Extract the (X, Y) coordinate from the center of the cell holding the provided text.  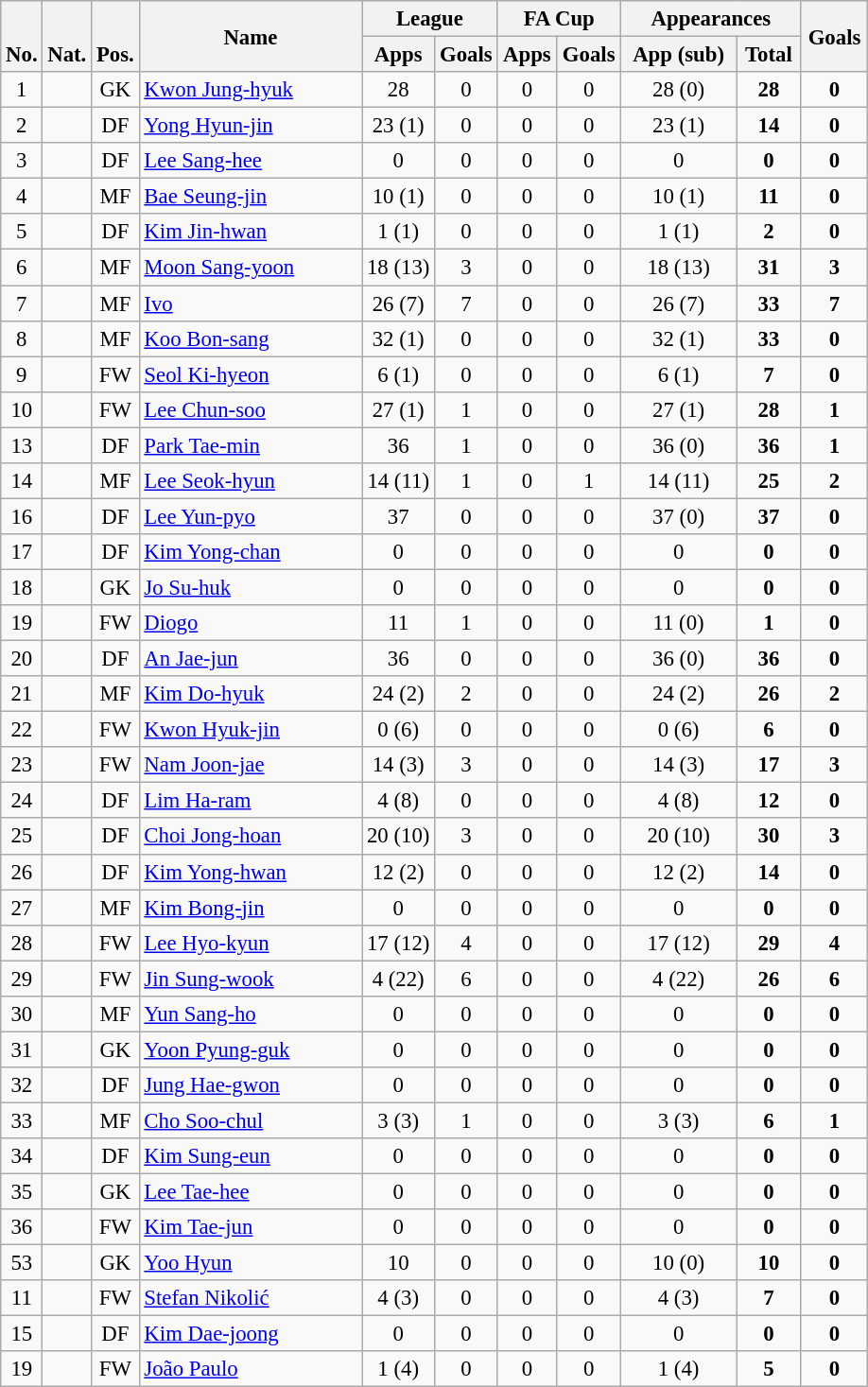
15 (22, 1334)
Kwon Hyuk-jin (251, 730)
34 (22, 1156)
Appearances (711, 19)
53 (22, 1263)
Kim Yong-hwan (251, 872)
Kim Tae-jun (251, 1227)
37 (0) (679, 516)
32 (22, 1085)
League (429, 19)
10 (0) (679, 1263)
Lee Hyo-kyun (251, 943)
20 (22, 659)
Lee Tae-hee (251, 1192)
Cho Soo-chul (251, 1120)
No. (22, 36)
FA Cup (560, 19)
Nam Joon-jae (251, 765)
Stefan Nikolić (251, 1298)
Lee Sang-hee (251, 161)
18 (22, 587)
Total (770, 55)
Seol Ki-hyeon (251, 374)
Kim Yong-chan (251, 552)
Yoo Hyun (251, 1263)
Lee Chun-soo (251, 409)
Kim Bong-jin (251, 908)
Yoon Pyung-guk (251, 1049)
Jung Hae-gwon (251, 1085)
Kim Sung-eun (251, 1156)
Kim Dae-joong (251, 1334)
22 (22, 730)
Lee Yun-pyo (251, 516)
13 (22, 445)
Jo Su-huk (251, 587)
Moon Sang-yoon (251, 268)
Kwon Jung-hyuk (251, 90)
Yong Hyun-jin (251, 126)
9 (22, 374)
27 (22, 908)
Koo Bon-sang (251, 338)
An Jae-jun (251, 659)
24 (22, 801)
35 (22, 1192)
8 (22, 338)
Choi Jong-hoan (251, 837)
23 (22, 765)
Yun Sang-ho (251, 1014)
Diogo (251, 623)
Kim Do-hyuk (251, 694)
Kim Jin-hwan (251, 232)
Ivo (251, 303)
Bae Seung-jin (251, 197)
21 (22, 694)
12 (770, 801)
16 (22, 516)
App (sub) (679, 55)
Lim Ha-ram (251, 801)
5 (22, 232)
11 (0) (679, 623)
Park Tae-min (251, 445)
Nat. (67, 36)
Jin Sung-wook (251, 979)
28 (0) (679, 90)
19 (22, 623)
Pos. (115, 36)
Name (251, 36)
Lee Seok-hyun (251, 481)
